Capture the cell that displays the provided text and extract its [X, Y] central coordinate. 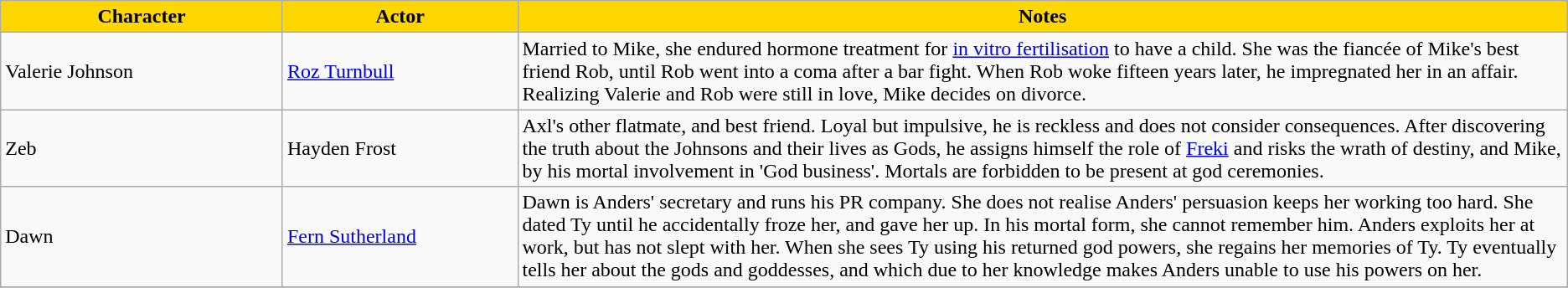
Notes [1042, 17]
Actor [400, 17]
Roz Turnbull [400, 71]
Fern Sutherland [400, 236]
Dawn [142, 236]
Hayden Frost [400, 148]
Zeb [142, 148]
Valerie Johnson [142, 71]
Character [142, 17]
